Find where the given text appears and provide that cell's center as [x, y] coordinate. 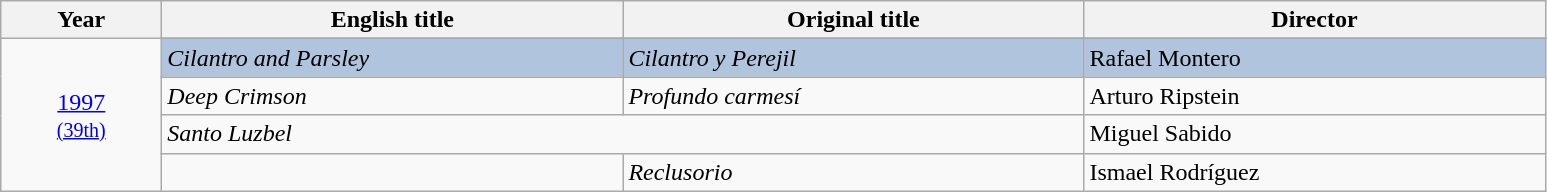
1997(39th) [82, 115]
English title [392, 20]
Santo Luzbel [623, 134]
Cilantro y Perejil [854, 58]
Rafael Montero [1314, 58]
Arturo Ripstein [1314, 96]
Ismael Rodríguez [1314, 172]
Profundo carmesí [854, 96]
Cilantro and Parsley [392, 58]
Deep Crimson [392, 96]
Miguel Sabido [1314, 134]
Year [82, 20]
Reclusorio [854, 172]
Director [1314, 20]
Original title [854, 20]
